Scan for the cell matching the given text and deliver its [x, y] coordinate at center. 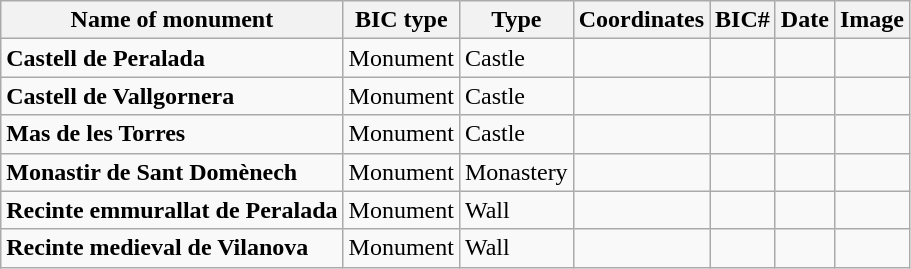
Recinte medieval de Vilanova [172, 248]
BIC type [401, 20]
Castell de Vallgornera [172, 96]
Recinte emmurallat de Peralada [172, 210]
Monastir de Sant Domènech [172, 172]
Castell de Peralada [172, 58]
Name of monument [172, 20]
Image [872, 20]
BIC# [743, 20]
Monastery [516, 172]
Date [804, 20]
Type [516, 20]
Coordinates [641, 20]
Mas de les Torres [172, 134]
